Return the (X, Y) coordinate for the center point of the cell that contains the specified text.  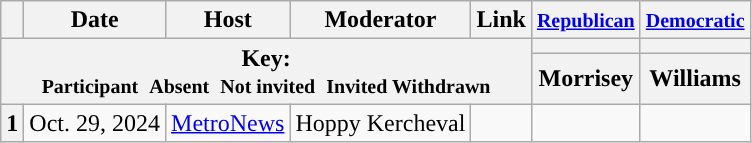
Link (501, 20)
Hoppy Kercheval (380, 123)
Williams (695, 78)
MetroNews (228, 123)
Date (95, 20)
Key: Participant Absent Not invited Invited Withdrawn (266, 72)
Republican (586, 20)
Host (228, 20)
Democratic (695, 20)
Moderator (380, 20)
1 (12, 123)
Morrisey (586, 78)
Oct. 29, 2024 (95, 123)
